Detect which cell encompasses the target text, then output its [x, y] center coordinate. 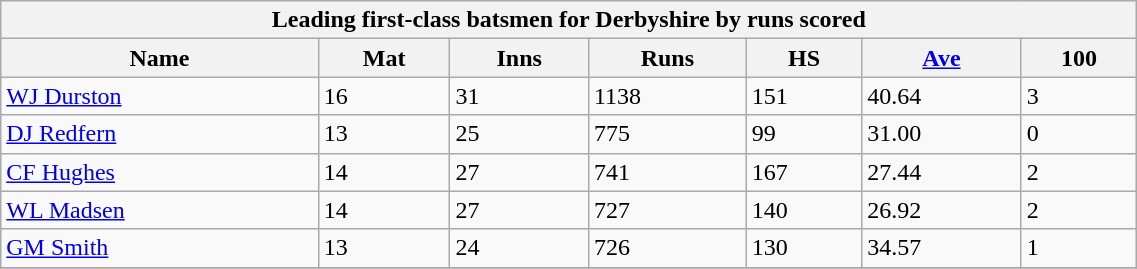
16 [384, 96]
Leading first-class batsmen for Derbyshire by runs scored [569, 20]
741 [667, 172]
1 [1079, 248]
3 [1079, 96]
CF Hughes [160, 172]
31 [519, 96]
27.44 [942, 172]
DJ Redfern [160, 134]
140 [804, 210]
727 [667, 210]
HS [804, 58]
WL Madsen [160, 210]
25 [519, 134]
151 [804, 96]
Runs [667, 58]
Ave [942, 58]
167 [804, 172]
130 [804, 248]
GM Smith [160, 248]
31.00 [942, 134]
WJ Durston [160, 96]
Name [160, 58]
0 [1079, 134]
Inns [519, 58]
726 [667, 248]
40.64 [942, 96]
34.57 [942, 248]
24 [519, 248]
775 [667, 134]
26.92 [942, 210]
1138 [667, 96]
99 [804, 134]
100 [1079, 58]
Mat [384, 58]
